Identify which cell holds the provided text, then report its [x, y] central coordinate. 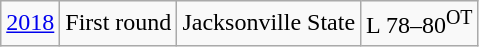
2018 [30, 24]
First round [118, 24]
L 78–80OT [420, 24]
Jacksonville State [269, 24]
